Detect which cell encompasses the target text, then output its (x, y) center coordinate. 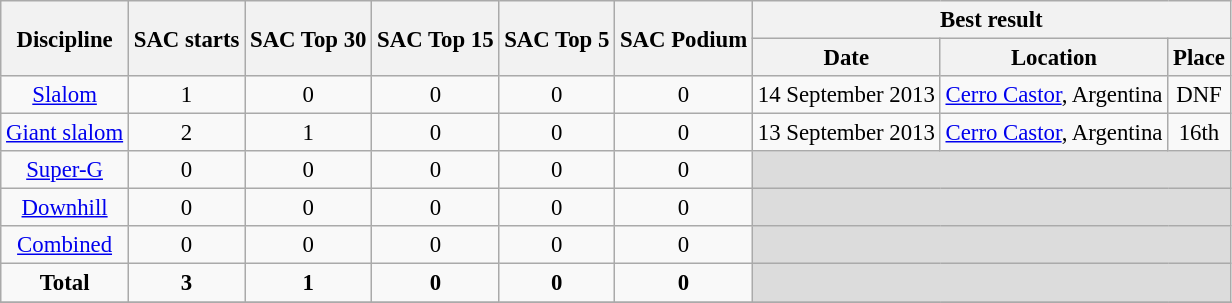
DNF (1199, 95)
SAC Podium (684, 38)
Date (846, 58)
Best result (991, 20)
Slalom (65, 95)
Giant slalom (65, 133)
16th (1199, 133)
Downhill (65, 208)
SAC Top 5 (557, 38)
Super-G (65, 170)
14 September 2013 (846, 95)
Location (1054, 58)
3 (186, 283)
SAC starts (186, 38)
Total (65, 283)
SAC Top 30 (308, 38)
2 (186, 133)
SAC Top 15 (436, 38)
13 September 2013 (846, 133)
Place (1199, 58)
Combined (65, 245)
Discipline (65, 38)
